Locate the cell with the specified text and output its [X, Y] center coordinate. 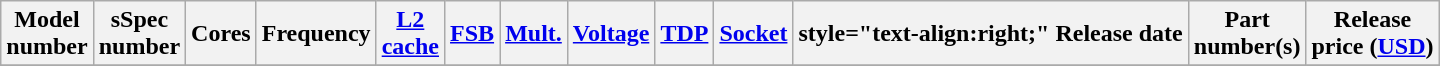
Frequency [316, 34]
Voltage [611, 34]
Mult. [534, 34]
TDP [684, 34]
L2cache [410, 34]
Partnumber(s) [1247, 34]
Cores [222, 34]
Releaseprice (USD) [1372, 34]
sSpecnumber [139, 34]
Socket [754, 34]
style="text-align:right;" Release date [990, 34]
Modelnumber [47, 34]
FSB [472, 34]
